For the text-containing cell, return its midpoint in (X, Y) coordinate format. 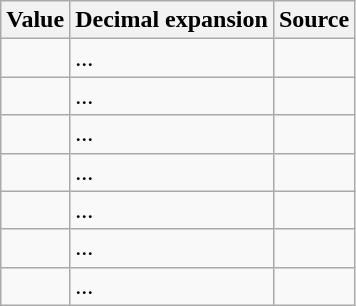
Source (314, 20)
Decimal expansion (172, 20)
Value (36, 20)
